Capture the cell that displays the provided text and extract its (x, y) central coordinate. 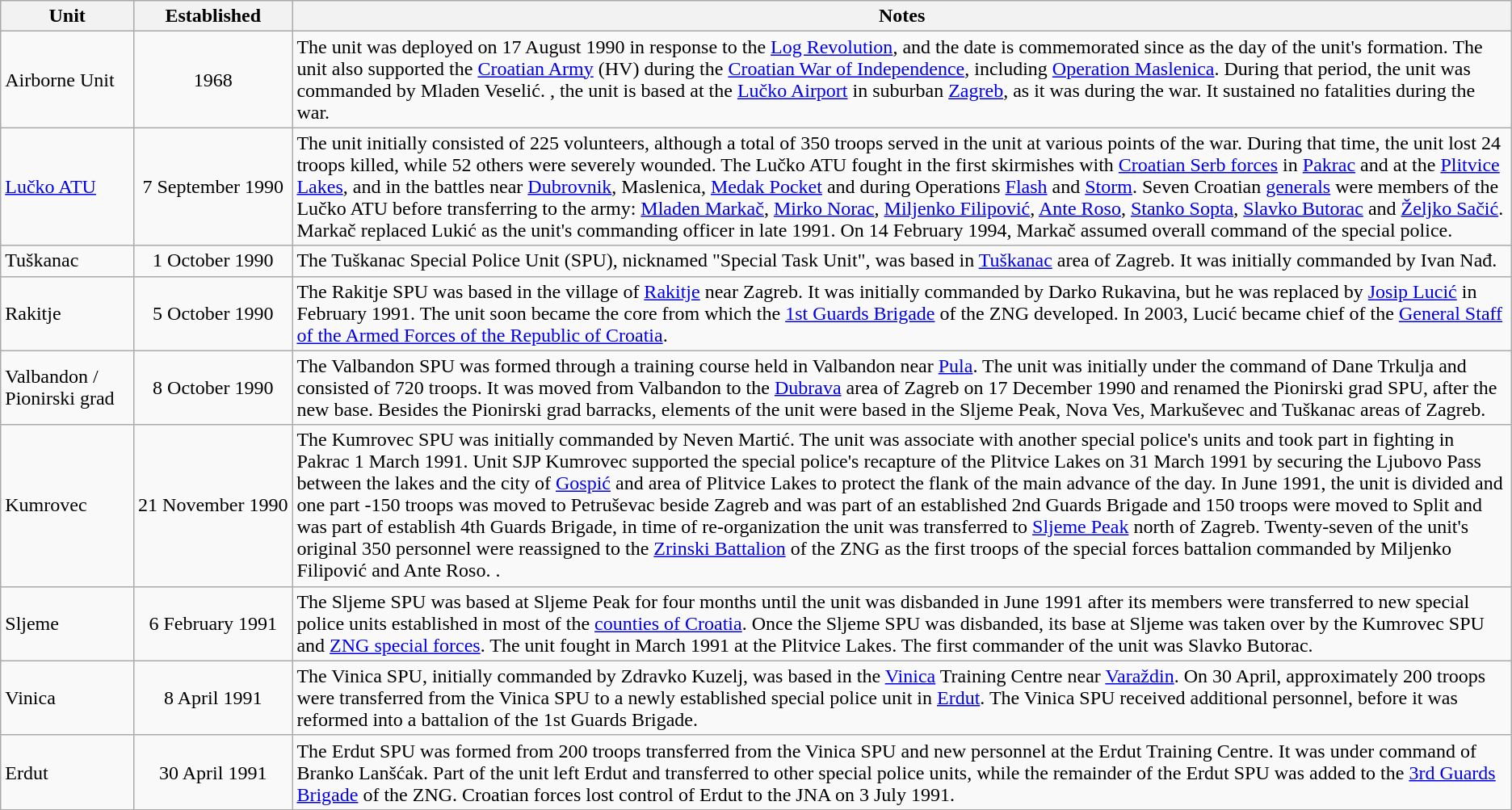
Established (213, 16)
5 October 1990 (213, 313)
Airborne Unit (68, 79)
The Tuškanac Special Police Unit (SPU), nicknamed "Special Task Unit", was based in Tuškanac area of Zagreb. It was initially commanded by Ivan Nađ. (901, 261)
30 April 1991 (213, 772)
Vinica (68, 698)
1968 (213, 79)
Notes (901, 16)
7 September 1990 (213, 187)
Rakitje (68, 313)
Sljeme (68, 623)
8 April 1991 (213, 698)
Lučko ATU (68, 187)
21 November 1990 (213, 506)
Valbandon / Pionirski grad (68, 388)
Erdut (68, 772)
8 October 1990 (213, 388)
Unit (68, 16)
Tuškanac (68, 261)
6 February 1991 (213, 623)
1 October 1990 (213, 261)
Kumrovec (68, 506)
